Return (x, y) of the center of cell containing provided text 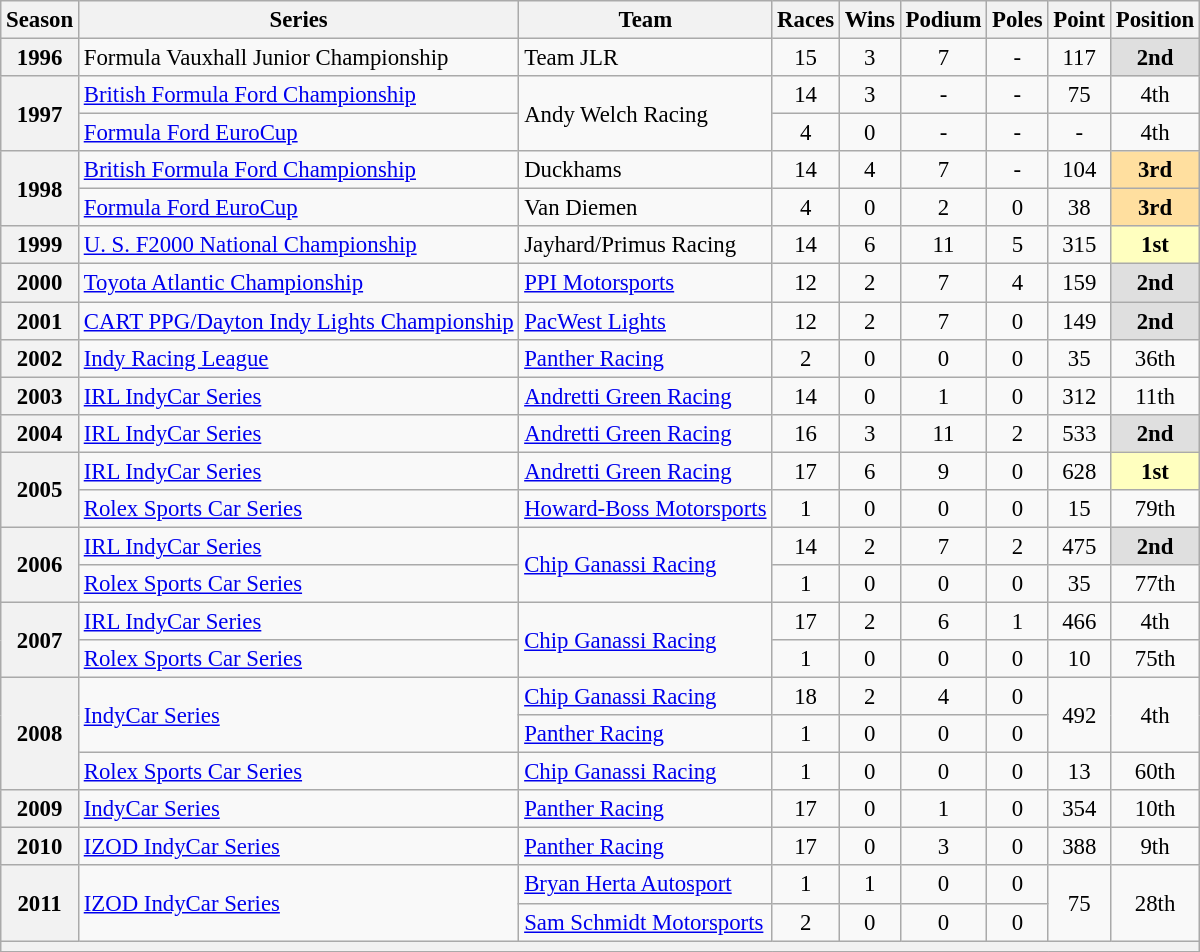
312 (1080, 396)
Series (298, 20)
2010 (40, 847)
28th (1154, 904)
60th (1154, 772)
Team JLR (646, 58)
533 (1080, 433)
1996 (40, 58)
354 (1080, 809)
2007 (40, 640)
16 (806, 433)
1997 (40, 114)
159 (1080, 283)
2002 (40, 358)
U. S. F2000 National Championship (298, 245)
77th (1154, 584)
Howard-Boss Motorsports (646, 509)
Andy Welch Racing (646, 114)
Races (806, 20)
13 (1080, 772)
9th (1154, 847)
2001 (40, 321)
2006 (40, 564)
Indy Racing League (298, 358)
466 (1080, 621)
628 (1080, 471)
Duckhams (646, 170)
10 (1080, 659)
1999 (40, 245)
Poles (1018, 20)
Point (1080, 20)
Team (646, 20)
5 (1018, 245)
Van Diemen (646, 208)
Season (40, 20)
PPI Motorsports (646, 283)
38 (1080, 208)
2008 (40, 734)
Sam Schmidt Motorsports (646, 922)
9 (944, 471)
492 (1080, 716)
Formula Vauxhall Junior Championship (298, 58)
149 (1080, 321)
79th (1154, 509)
Wins (870, 20)
104 (1080, 170)
10th (1154, 809)
2003 (40, 396)
1998 (40, 188)
2011 (40, 904)
388 (1080, 847)
36th (1154, 358)
PacWest Lights (646, 321)
475 (1080, 546)
2009 (40, 809)
315 (1080, 245)
2004 (40, 433)
CART PPG/Dayton Indy Lights Championship (298, 321)
2000 (40, 283)
Position (1154, 20)
2005 (40, 490)
11th (1154, 396)
Bryan Herta Autosport (646, 885)
18 (806, 697)
Podium (944, 20)
117 (1080, 58)
75th (1154, 659)
Jayhard/Primus Racing (646, 245)
Toyota Atlantic Championship (298, 283)
